Provide the [x, y] coordinate of the cell's center where the given text is located.  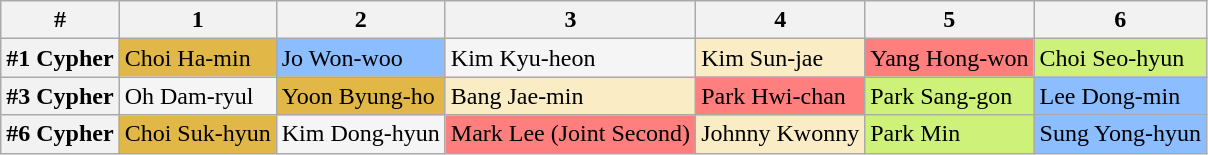
Park Hwi-chan [780, 96]
5 [950, 20]
Sung Yong-hyun [1120, 134]
Lee Dong-min [1120, 96]
Oh Dam-ryul [198, 96]
Bang Jae-min [570, 96]
6 [1120, 20]
Park Sang-gon [950, 96]
Choi Ha-min [198, 58]
Kim Kyu-heon [570, 58]
# [60, 20]
Mark Lee (Joint Second) [570, 134]
Yoon Byung-ho [360, 96]
Kim Dong-hyun [360, 134]
#1 Cypher [60, 58]
Park Min [950, 134]
Kim Sun-jae [780, 58]
3 [570, 20]
Choi Suk-hyun [198, 134]
#3 Cypher [60, 96]
Choi Seo-hyun [1120, 58]
Johnny Kwonny [780, 134]
Yang Hong-won [950, 58]
1 [198, 20]
4 [780, 20]
2 [360, 20]
#6 Cypher [60, 134]
Jo Won-woo [360, 58]
